Detect which cell encompasses the target text, then output its [X, Y] center coordinate. 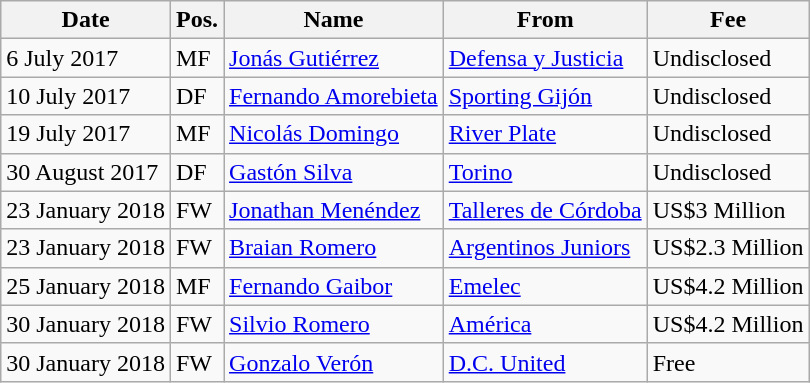
6 July 2017 [86, 58]
Gonzalo Verón [334, 362]
D.C. United [545, 362]
Silvio Romero [334, 324]
US$2.3 Million [728, 248]
Fernando Gaibor [334, 286]
Defensa y Justicia [545, 58]
Date [86, 20]
Fee [728, 20]
25 January 2018 [86, 286]
Gastón Silva [334, 172]
30 August 2017 [86, 172]
US$3 Million [728, 210]
Fernando Amorebieta [334, 96]
10 July 2017 [86, 96]
Nicolás Domingo [334, 134]
Name [334, 20]
19 July 2017 [86, 134]
América [545, 324]
Braian Romero [334, 248]
Torino [545, 172]
Pos. [196, 20]
From [545, 20]
Argentinos Juniors [545, 248]
Emelec [545, 286]
Jonathan Menéndez [334, 210]
Jonás Gutiérrez [334, 58]
Sporting Gijón [545, 96]
Free [728, 362]
Talleres de Córdoba [545, 210]
River Plate [545, 134]
